Detect which cell encompasses the target text, then output its [x, y] center coordinate. 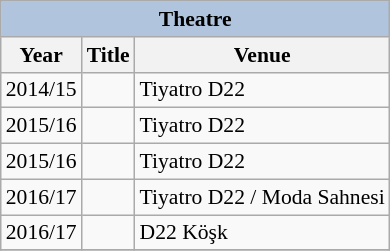
Year [42, 55]
Theatre [196, 19]
Venue [262, 55]
D22 Köşk [262, 233]
Tiyatro D22 / Moda Sahnesi [262, 197]
Title [108, 55]
2014/15 [42, 90]
